Scan for the cell matching the given text and deliver its (x, y) coordinate at center. 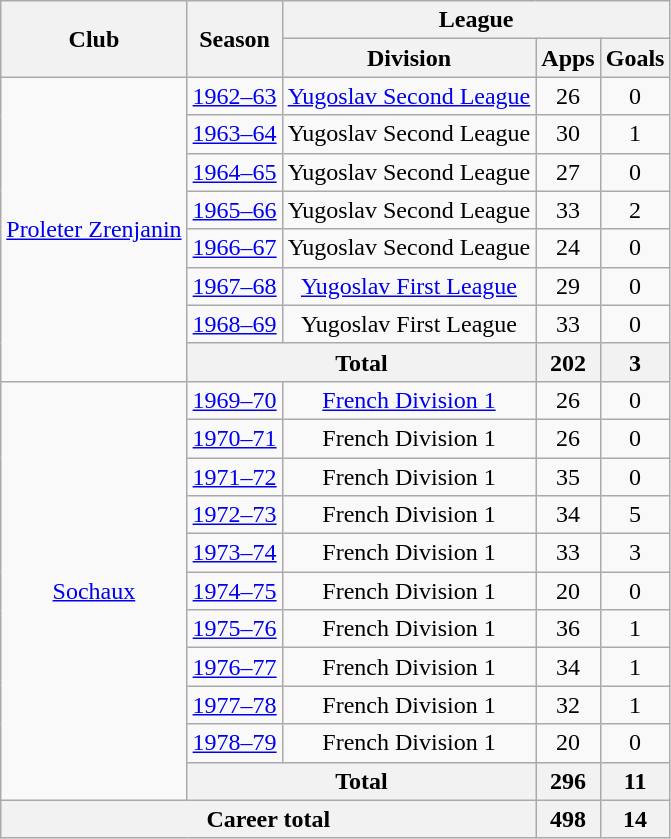
Season (234, 39)
1975–76 (234, 629)
1974–75 (234, 591)
Club (94, 39)
1977–78 (234, 705)
1971–72 (234, 477)
2 (635, 210)
Division (409, 58)
1963–64 (234, 134)
24 (568, 248)
35 (568, 477)
Apps (568, 58)
1962–63 (234, 96)
Goals (635, 58)
29 (568, 286)
32 (568, 705)
1978–79 (234, 743)
Sochaux (94, 590)
1968–69 (234, 324)
296 (568, 781)
1972–73 (234, 515)
202 (568, 362)
14 (635, 819)
30 (568, 134)
Career total (268, 819)
1970–71 (234, 438)
1967–68 (234, 286)
1976–77 (234, 667)
League (476, 20)
1973–74 (234, 553)
11 (635, 781)
36 (568, 629)
1964–65 (234, 172)
1965–66 (234, 210)
498 (568, 819)
1966–67 (234, 248)
1969–70 (234, 400)
5 (635, 515)
Proleter Zrenjanin (94, 229)
27 (568, 172)
